Detect which cell encompasses the target text, then output its (X, Y) center coordinate. 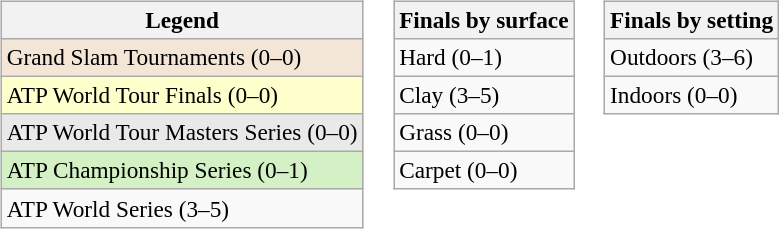
Outdoors (3–6) (692, 57)
Clay (3–5) (484, 95)
ATP World Series (3–5) (182, 208)
ATP World Tour Finals (0–0) (182, 95)
Grand Slam Tournaments (0–0) (182, 57)
Grass (0–0) (484, 133)
ATP World Tour Masters Series (0–0) (182, 133)
Finals by surface (484, 20)
Indoors (0–0) (692, 95)
Legend (182, 20)
ATP Championship Series (0–1) (182, 171)
Carpet (0–0) (484, 171)
Hard (0–1) (484, 57)
Finals by setting (692, 20)
